From the cell containing the given text, extract its center point as [x, y] coordinate. 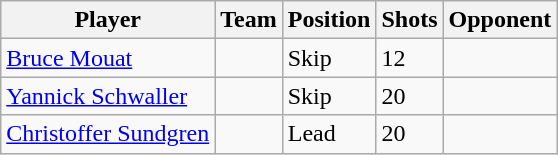
12 [410, 58]
Opponent [500, 20]
Shots [410, 20]
Player [108, 20]
Position [329, 20]
Christoffer Sundgren [108, 134]
Yannick Schwaller [108, 96]
Bruce Mouat [108, 58]
Team [249, 20]
Lead [329, 134]
